Return the (X, Y) coordinate for the center point of the cell that contains the specified text.  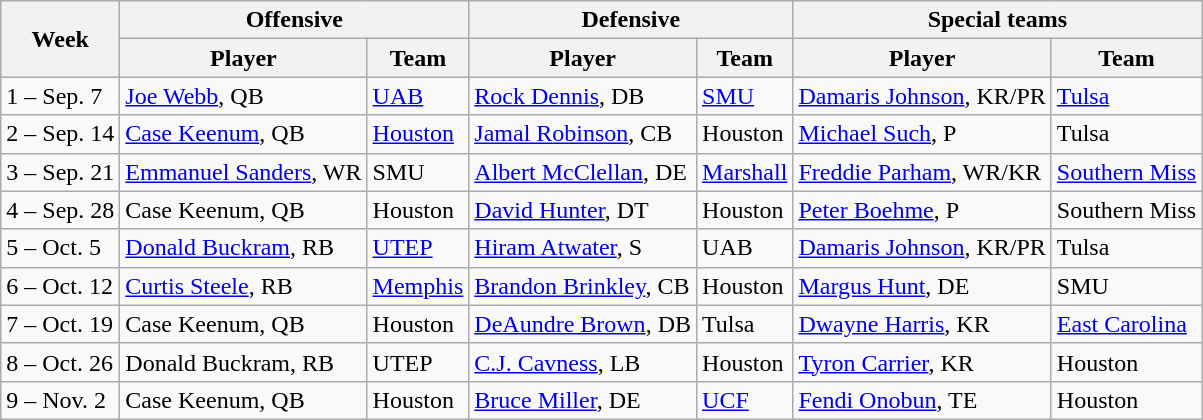
UCF (745, 400)
Special teams (998, 20)
4 – Sep. 28 (60, 210)
Dwayne Harris, KR (922, 324)
C.J. Cavness, LB (583, 362)
Offensive (294, 20)
Marshall (745, 172)
Michael Such, P (922, 134)
Jamal Robinson, CB (583, 134)
Rock Dennis, DB (583, 96)
7 – Oct. 19 (60, 324)
Bruce Miller, DE (583, 400)
Fendi Onobun, TE (922, 400)
Brandon Brinkley, CB (583, 286)
8 – Oct. 26 (60, 362)
3 – Sep. 21 (60, 172)
9 – Nov. 2 (60, 400)
Tyron Carrier, KR (922, 362)
Memphis (418, 286)
Hiram Atwater, S (583, 248)
DeAundre Brown, DB (583, 324)
Week (60, 39)
Defensive (631, 20)
5 – Oct. 5 (60, 248)
Curtis Steele, RB (244, 286)
Peter Boehme, P (922, 210)
David Hunter, DT (583, 210)
6 – Oct. 12 (60, 286)
2 – Sep. 14 (60, 134)
East Carolina (1126, 324)
Margus Hunt, DE (922, 286)
Joe Webb, QB (244, 96)
1 – Sep. 7 (60, 96)
Freddie Parham, WR/KR (922, 172)
Albert McClellan, DE (583, 172)
Emmanuel Sanders, WR (244, 172)
